From the cell containing the given text, extract its center point as [x, y] coordinate. 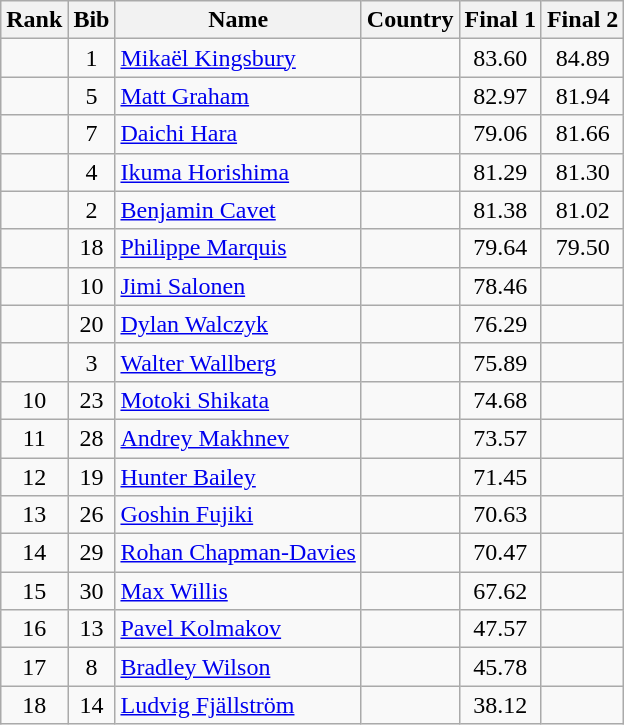
81.02 [582, 210]
7 [92, 134]
74.68 [500, 400]
82.97 [500, 96]
73.57 [500, 438]
Benjamin Cavet [238, 210]
81.29 [500, 172]
15 [34, 591]
79.06 [500, 134]
70.63 [500, 515]
Pavel Kolmakov [238, 629]
4 [92, 172]
Walter Wallberg [238, 362]
Rohan Chapman-Davies [238, 553]
Andrey Makhnev [238, 438]
Bib [92, 20]
71.45 [500, 477]
76.29 [500, 324]
20 [92, 324]
78.46 [500, 286]
Matt Graham [238, 96]
81.94 [582, 96]
28 [92, 438]
5 [92, 96]
12 [34, 477]
Final 1 [500, 20]
81.66 [582, 134]
Ikuma Horishima [238, 172]
79.50 [582, 248]
1 [92, 58]
Final 2 [582, 20]
Jimi Salonen [238, 286]
Country [410, 20]
Dylan Walczyk [238, 324]
84.89 [582, 58]
2 [92, 210]
11 [34, 438]
8 [92, 667]
Max Willis [238, 591]
38.12 [500, 705]
Hunter Bailey [238, 477]
Rank [34, 20]
47.57 [500, 629]
75.89 [500, 362]
Bradley Wilson [238, 667]
Name [238, 20]
79.64 [500, 248]
Ludvig Fjällström [238, 705]
Goshin Fujiki [238, 515]
17 [34, 667]
Mikaël Kingsbury [238, 58]
Motoki Shikata [238, 400]
19 [92, 477]
30 [92, 591]
23 [92, 400]
83.60 [500, 58]
81.30 [582, 172]
26 [92, 515]
3 [92, 362]
45.78 [500, 667]
Daichi Hara [238, 134]
Philippe Marquis [238, 248]
70.47 [500, 553]
29 [92, 553]
67.62 [500, 591]
16 [34, 629]
81.38 [500, 210]
